Scan for the cell matching the given text and deliver its (x, y) coordinate at center. 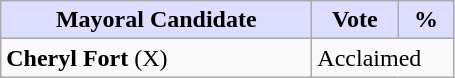
% (426, 20)
Mayoral Candidate (156, 20)
Cheryl Fort (X) (156, 58)
Acclaimed (383, 58)
Vote (355, 20)
